Provide the [X, Y] coordinate of the cell's center where the given text is located.  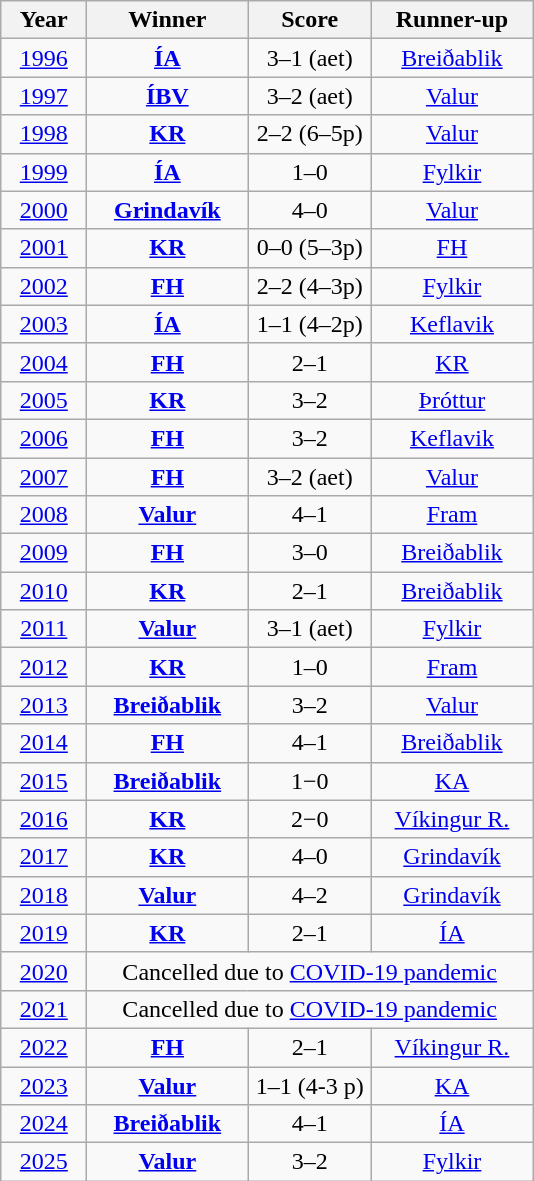
Þróttur [452, 400]
2017 [44, 857]
2002 [44, 286]
2–2 (6–5p) [310, 134]
2008 [44, 515]
2006 [44, 438]
2015 [44, 781]
2010 [44, 591]
Runner-up [452, 20]
2021 [44, 1009]
2011 [44, 629]
1–1 (4-3 p) [310, 1085]
Year [44, 20]
2013 [44, 705]
1–1 (4–2p) [310, 324]
2004 [44, 362]
Score [310, 20]
1−0 [310, 781]
2007 [44, 477]
2003 [44, 324]
2005 [44, 400]
2014 [44, 743]
2009 [44, 553]
2019 [44, 933]
2024 [44, 1124]
2018 [44, 895]
1998 [44, 134]
2000 [44, 210]
2023 [44, 1085]
2–2 (4–3p) [310, 286]
4–2 [310, 895]
2001 [44, 248]
3–0 [310, 553]
1997 [44, 96]
2−0 [310, 819]
2012 [44, 667]
2022 [44, 1047]
Winner [168, 20]
1999 [44, 172]
1996 [44, 58]
2025 [44, 1162]
0–0 (5–3p) [310, 248]
2016 [44, 819]
2020 [44, 971]
ÍBV [168, 96]
